Scan for the cell matching the given text and deliver its (X, Y) coordinate at center. 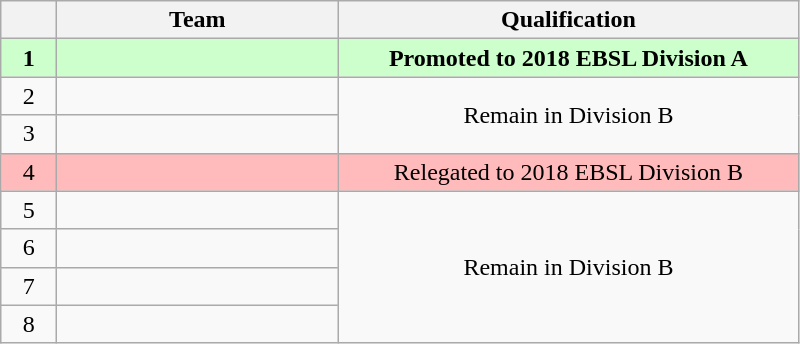
7 (29, 286)
Team (198, 20)
1 (29, 58)
6 (29, 248)
Qualification (568, 20)
5 (29, 210)
Promoted to 2018 EBSL Division A (568, 58)
Relegated to 2018 EBSL Division B (568, 172)
3 (29, 134)
2 (29, 96)
8 (29, 324)
4 (29, 172)
